Provide the (X, Y) coordinate of the cell's center where the given text is located.  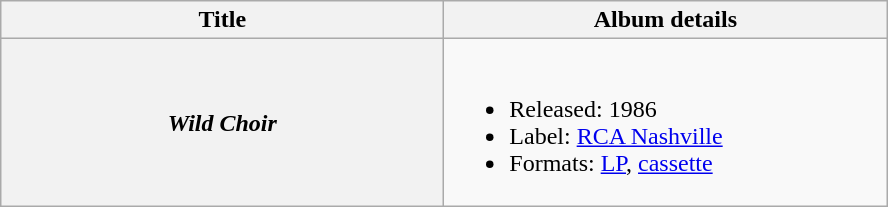
Wild Choir (222, 122)
Title (222, 20)
Album details (666, 20)
Released: 1986Label: RCA NashvilleFormats: LP, cassette (666, 122)
